Determine the (x, y) coordinate at the center of the cell enclosing the given text.  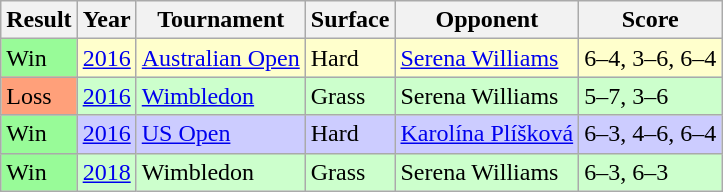
Tournament (220, 20)
Score (650, 20)
Loss (39, 96)
6–3, 6–3 (650, 172)
Result (39, 20)
US Open (220, 134)
Opponent (487, 20)
6–3, 4–6, 6–4 (650, 134)
Australian Open (220, 58)
Year (106, 20)
Karolína Plíšková (487, 134)
Surface (350, 20)
6–4, 3–6, 6–4 (650, 58)
5–7, 3–6 (650, 96)
2018 (106, 172)
